Capture the cell that displays the provided text and extract its [x, y] central coordinate. 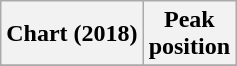
Peakposition [189, 34]
Chart (2018) [72, 34]
